Return the [x, y] coordinate for the center point of the cell that contains the specified text.  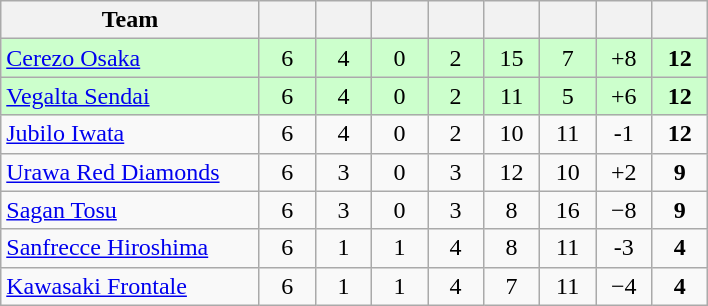
+2 [624, 172]
16 [568, 210]
−8 [624, 210]
+6 [624, 96]
+8 [624, 58]
Jubilo Iwata [130, 134]
Sagan Tosu [130, 210]
Team [130, 20]
-3 [624, 248]
−4 [624, 286]
-1 [624, 134]
Kawasaki Frontale [130, 286]
Sanfrecce Hiroshima [130, 248]
Vegalta Sendai [130, 96]
5 [568, 96]
15 [512, 58]
Urawa Red Diamonds [130, 172]
Cerezo Osaka [130, 58]
